Capture the cell that displays the provided text and extract its (X, Y) central coordinate. 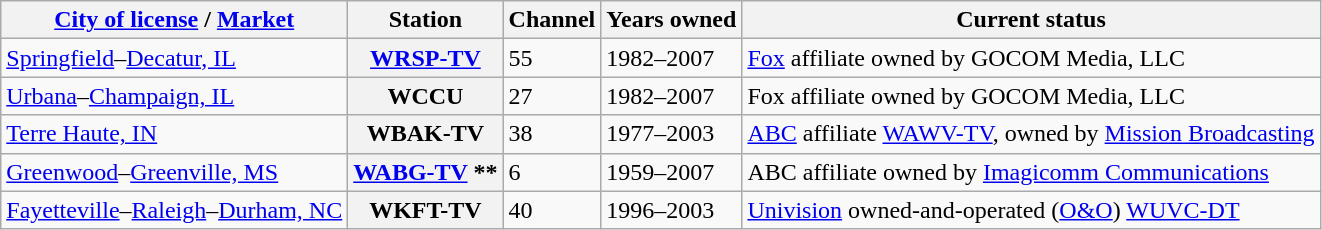
1959–2007 (672, 172)
WRSP-TV (426, 58)
City of license / Market (174, 20)
27 (552, 96)
ABC affiliate owned by Imagicomm Communications (1031, 172)
Years owned (672, 20)
1977–2003 (672, 134)
Current status (1031, 20)
Springfield–Decatur, IL (174, 58)
WKFT-TV (426, 210)
55 (552, 58)
1996–2003 (672, 210)
WABG-TV ** (426, 172)
38 (552, 134)
Greenwood–Greenville, MS (174, 172)
WCCU (426, 96)
Terre Haute, IN (174, 134)
Fayetteville–Raleigh–Durham, NC (174, 210)
Urbana–Champaign, IL (174, 96)
WBAK-TV (426, 134)
Station (426, 20)
Univision owned-and-operated (O&O) WUVC-DT (1031, 210)
40 (552, 210)
ABC affiliate WAWV-TV, owned by Mission Broadcasting (1031, 134)
Channel (552, 20)
6 (552, 172)
